For the text-containing cell, return its midpoint in [X, Y] coordinate format. 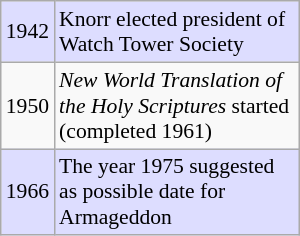
Knorr elected president of Watch Tower Society [176, 32]
1942 [28, 32]
The year 1975 suggested as possible date for Armageddon [176, 192]
1950 [28, 106]
New World Translation of the Holy Scriptures started (completed 1961) [176, 106]
1966 [28, 192]
